Find where the given text appears and provide that cell's center as [X, Y] coordinate. 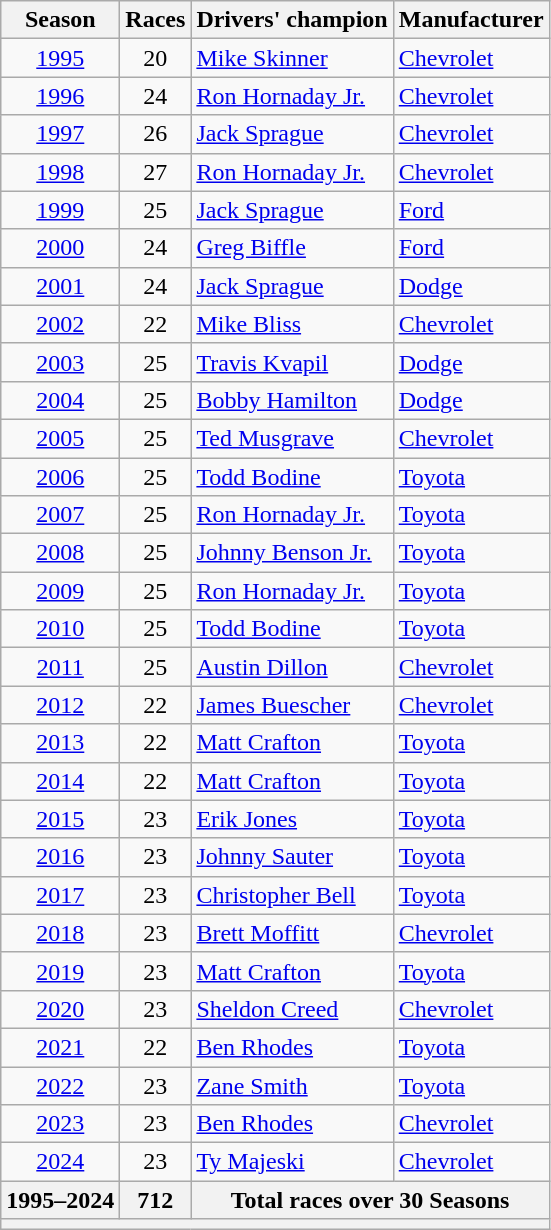
1999 [60, 210]
Zane Smith [292, 1085]
2003 [60, 362]
Christopher Bell [292, 895]
Travis Kvapil [292, 362]
2020 [60, 1009]
712 [156, 1200]
2010 [60, 629]
2018 [60, 933]
2005 [60, 438]
Erik Jones [292, 819]
2014 [60, 781]
2017 [60, 895]
2013 [60, 743]
Manufacturer [471, 20]
Brett Moffitt [292, 933]
Drivers' champion [292, 20]
Season [60, 20]
Total races over 30 Seasons [370, 1200]
2012 [60, 705]
26 [156, 134]
2001 [60, 286]
2016 [60, 857]
1996 [60, 96]
2019 [60, 971]
2024 [60, 1162]
Bobby Hamilton [292, 400]
2002 [60, 324]
1997 [60, 134]
Mike Skinner [292, 58]
Ty Majeski [292, 1162]
Mike Bliss [292, 324]
2021 [60, 1047]
27 [156, 172]
2009 [60, 591]
2022 [60, 1085]
Johnny Sauter [292, 857]
1995–2024 [60, 1200]
2008 [60, 553]
20 [156, 58]
Greg Biffle [292, 248]
Sheldon Creed [292, 1009]
Races [156, 20]
2000 [60, 248]
Johnny Benson Jr. [292, 553]
2023 [60, 1124]
James Buescher [292, 705]
Ted Musgrave [292, 438]
2015 [60, 819]
1995 [60, 58]
Austin Dillon [292, 667]
2004 [60, 400]
2007 [60, 515]
2006 [60, 477]
1998 [60, 172]
2011 [60, 667]
